Locate the cell with the specified text and output its (x, y) center coordinate. 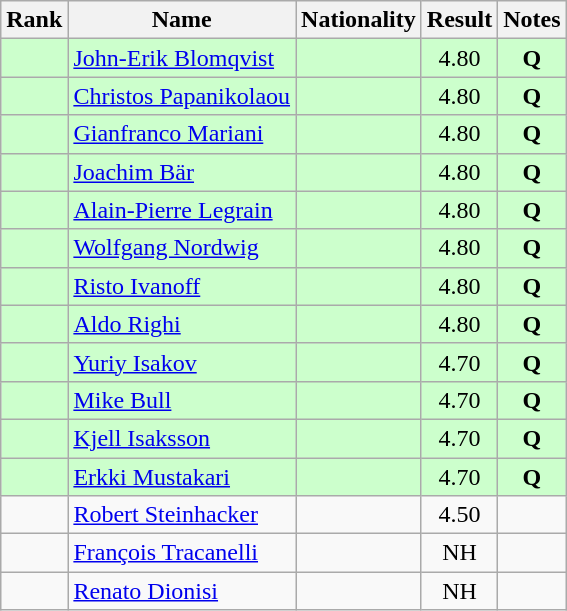
Aldo Righi (182, 324)
Name (182, 20)
Kjell Isaksson (182, 438)
Notes (532, 20)
Joachim Bär (182, 172)
John-Erik Blomqvist (182, 58)
Nationality (359, 20)
François Tracanelli (182, 553)
Alain-Pierre Legrain (182, 210)
4.50 (459, 515)
Renato Dionisi (182, 591)
Rank (34, 20)
Yuriy Isakov (182, 362)
Gianfranco Mariani (182, 134)
Mike Bull (182, 400)
Result (459, 20)
Erkki Mustakari (182, 477)
Wolfgang Nordwig (182, 248)
Robert Steinhacker (182, 515)
Risto Ivanoff (182, 286)
Christos Papanikolaou (182, 96)
